Pinpoint the cell where the given text exists, returning its (X, Y) midpoint coordinate. 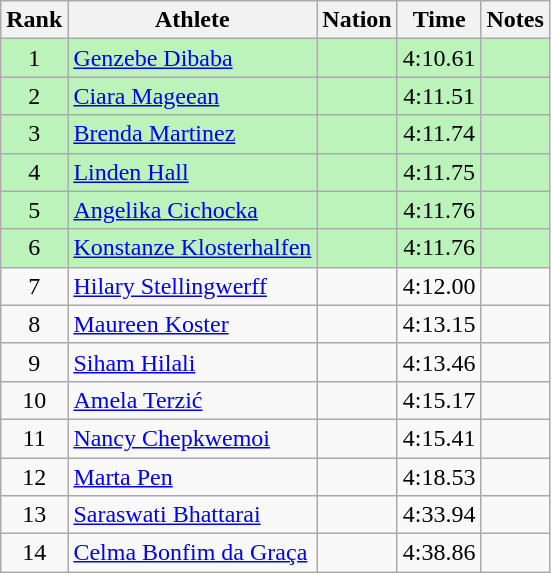
14 (34, 553)
4:12.00 (439, 286)
Siham Hilali (192, 362)
Linden Hall (192, 172)
Marta Pen (192, 477)
Athlete (192, 20)
Time (439, 20)
4:38.86 (439, 553)
4:15.17 (439, 400)
8 (34, 324)
7 (34, 286)
2 (34, 96)
4:13.46 (439, 362)
Hilary Stellingwerff (192, 286)
4:33.94 (439, 515)
Ciara Mageean (192, 96)
9 (34, 362)
12 (34, 477)
Amela Terzić (192, 400)
4:11.51 (439, 96)
Genzebe Dibaba (192, 58)
Celma Bonfim da Graça (192, 553)
Brenda Martinez (192, 134)
4:15.41 (439, 438)
1 (34, 58)
5 (34, 210)
Rank (34, 20)
Nancy Chepkwemoi (192, 438)
11 (34, 438)
4:18.53 (439, 477)
10 (34, 400)
Nation (357, 20)
Notes (515, 20)
3 (34, 134)
13 (34, 515)
6 (34, 248)
Konstanze Klosterhalfen (192, 248)
4:11.74 (439, 134)
Maureen Koster (192, 324)
4:13.15 (439, 324)
Angelika Cichocka (192, 210)
Saraswati Bhattarai (192, 515)
4 (34, 172)
4:11.75 (439, 172)
4:10.61 (439, 58)
